Identify which cell holds the provided text, then report its [x, y] central coordinate. 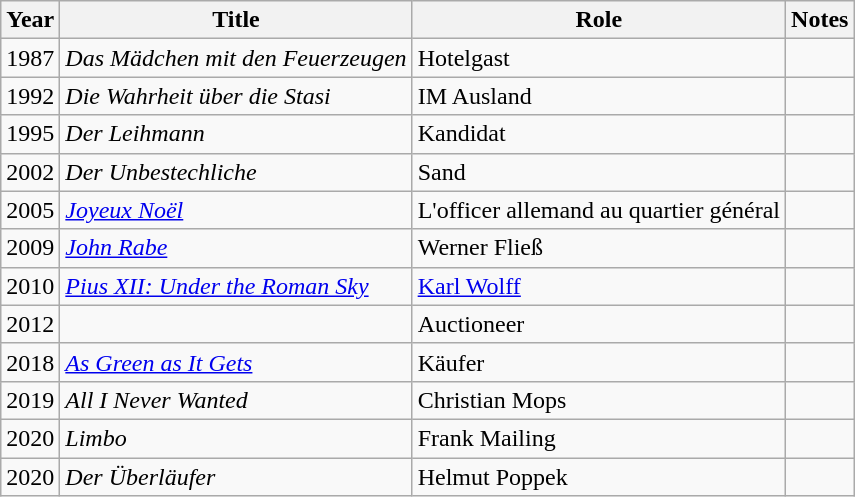
Sand [598, 172]
2019 [30, 400]
Frank Mailing [598, 438]
All I Never Wanted [236, 400]
Christian Mops [598, 400]
IM Ausland [598, 96]
1995 [30, 134]
Helmut Poppek [598, 477]
Joyeux Noël [236, 210]
1987 [30, 58]
Karl Wolff [598, 286]
Der Unbestechliche [236, 172]
2005 [30, 210]
Year [30, 20]
Limbo [236, 438]
Kandidat [598, 134]
2018 [30, 362]
2012 [30, 324]
Werner Fließ [598, 248]
1992 [30, 96]
Title [236, 20]
2009 [30, 248]
Die Wahrheit über die Stasi [236, 96]
Käufer [598, 362]
John Rabe [236, 248]
Role [598, 20]
As Green as It Gets [236, 362]
L'officer allemand au quartier général [598, 210]
Der Überläufer [236, 477]
Notes [820, 20]
2010 [30, 286]
Pius XII: Under the Roman Sky [236, 286]
Auctioneer [598, 324]
Der Leihmann [236, 134]
Hotelgast [598, 58]
Das Mädchen mit den Feuerzeugen [236, 58]
2002 [30, 172]
